Pinpoint the cell where the given text exists, returning its [x, y] midpoint coordinate. 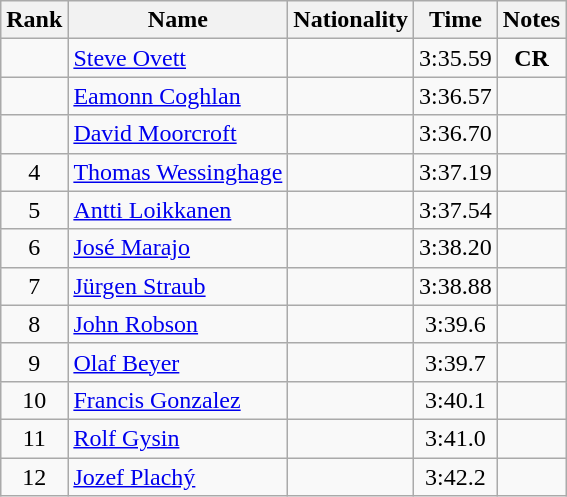
3:35.59 [456, 58]
Nationality [351, 20]
Eamonn Coghlan [178, 96]
9 [34, 362]
11 [34, 438]
Jürgen Straub [178, 286]
Thomas Wessinghage [178, 172]
3:37.19 [456, 172]
3:38.88 [456, 286]
Olaf Beyer [178, 362]
7 [34, 286]
Notes [531, 20]
12 [34, 477]
Rolf Gysin [178, 438]
4 [34, 172]
3:42.2 [456, 477]
Time [456, 20]
Rank [34, 20]
José Marajo [178, 248]
3:40.1 [456, 400]
David Moorcroft [178, 134]
Steve Ovett [178, 58]
3:37.54 [456, 210]
3:39.7 [456, 362]
3:39.6 [456, 324]
Jozef Plachý [178, 477]
Francis Gonzalez [178, 400]
CR [531, 58]
3:36.70 [456, 134]
8 [34, 324]
3:38.20 [456, 248]
5 [34, 210]
10 [34, 400]
6 [34, 248]
John Robson [178, 324]
3:36.57 [456, 96]
Name [178, 20]
Antti Loikkanen [178, 210]
3:41.0 [456, 438]
